Locate the cell with the specified text and output its (x, y) center coordinate. 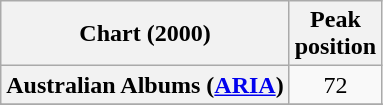
Australian Albums (ARIA) (145, 85)
Peakposition (335, 34)
Chart (2000) (145, 34)
72 (335, 85)
